Capture the cell that displays the provided text and extract its [x, y] central coordinate. 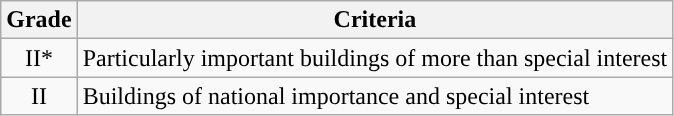
Criteria [375, 20]
Grade [39, 20]
II* [39, 58]
II [39, 96]
Buildings of national importance and special interest [375, 96]
Particularly important buildings of more than special interest [375, 58]
